Scan for the cell matching the given text and deliver its (X, Y) coordinate at center. 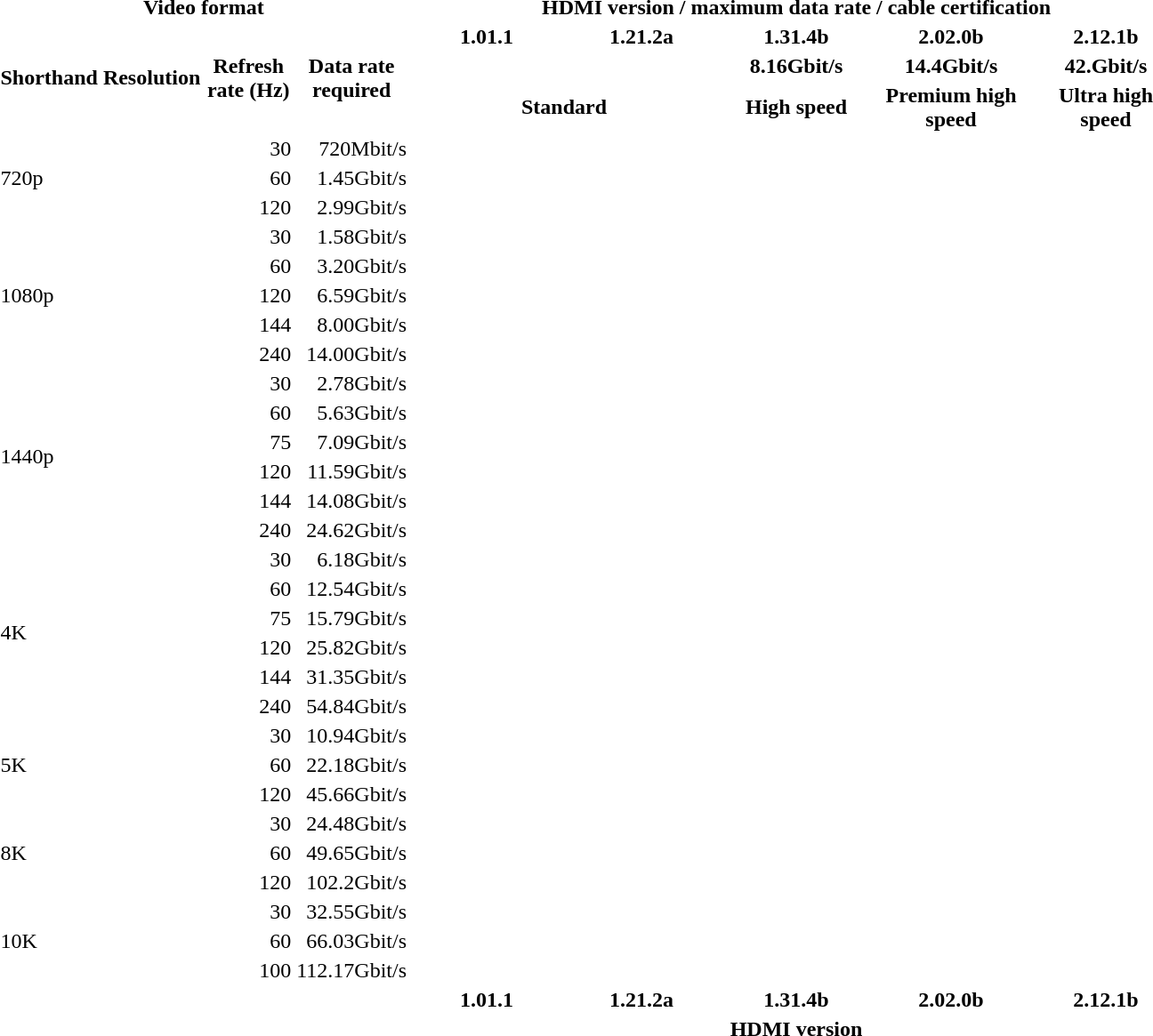
45.66Gbit/s (352, 794)
66.03Gbit/s (352, 941)
10.94Gbit/s (352, 735)
3.20Gbit/s (352, 266)
1.45Gbit/s (352, 178)
8.00Gbit/s (352, 325)
8.16Gbit/s (797, 66)
14.08Gbit/s (352, 501)
720Mbit/s (352, 149)
2.99Gbit/s (352, 207)
1.58Gbit/s (352, 237)
5.63Gbit/s (352, 413)
102.2Gbit/s (352, 882)
Premium high speed (952, 107)
32.55Gbit/s (352, 912)
Data rate required (352, 78)
14.00Gbit/s (352, 354)
25.82Gbit/s (352, 647)
6.18Gbit/s (352, 559)
112.17Gbit/s (352, 970)
100 (249, 970)
22.18Gbit/s (352, 765)
31.35Gbit/s (352, 677)
Resolution (151, 78)
2.78Gbit/s (352, 383)
7.09Gbit/s (352, 442)
6.59Gbit/s (352, 295)
15.79Gbit/s (352, 618)
12.54Gbit/s (352, 589)
24.48Gbit/s (352, 823)
Refresh rate (Hz) (249, 78)
Standard (564, 107)
54.84Gbit/s (352, 706)
49.65Gbit/s (352, 853)
11.59Gbit/s (352, 471)
14.4Gbit/s (952, 66)
High speed (797, 107)
24.62Gbit/s (352, 530)
